Return (x, y) of the center of cell containing provided text 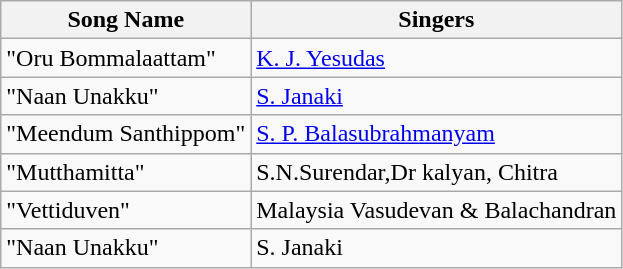
Malaysia Vasudevan & Balachandran (436, 210)
"Mutthamitta" (126, 172)
"Oru Bommalaattam" (126, 58)
S. P. Balasubrahmanyam (436, 134)
Singers (436, 20)
"Meendum Santhippom" (126, 134)
K. J. Yesudas (436, 58)
S.N.Surendar,Dr kalyan, Chitra (436, 172)
"Vettiduven" (126, 210)
Song Name (126, 20)
